Capture the cell that displays the provided text and extract its [x, y] central coordinate. 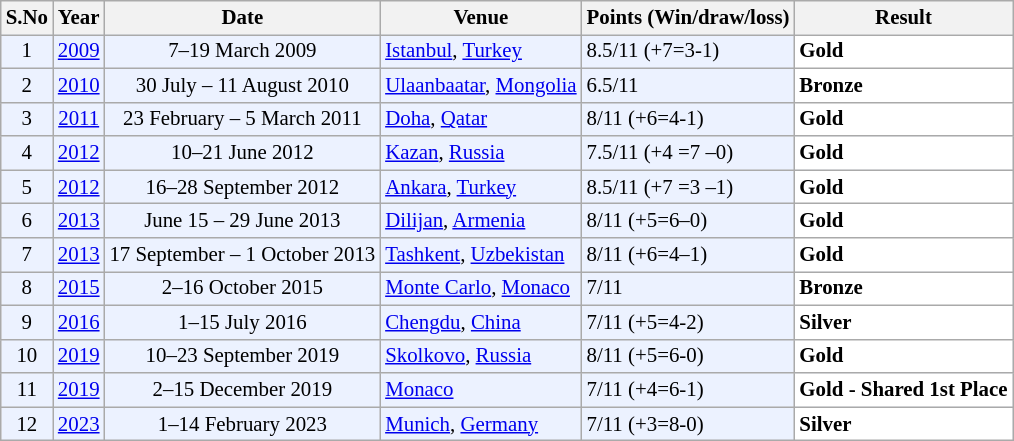
8.5/11 (+7=3-1) [688, 51]
Venue [480, 18]
10–23 September 2019 [242, 356]
4 [27, 153]
2 [27, 85]
1–14 February 2023 [242, 424]
7/11 (+4=6-1) [688, 390]
10 [27, 356]
8.5/11 (+7 =3 –1) [688, 187]
Ankara, Turkey [480, 187]
Result [903, 18]
2–15 December 2019 [242, 390]
7–19 March 2009 [242, 51]
7/11 (+3=8-0) [688, 424]
8 [27, 288]
1–15 July 2016 [242, 322]
Ulaanbaatar, Mongolia [480, 85]
8/11 (+5=6–0) [688, 221]
Points (Win/draw/loss) [688, 18]
Chengdu, China [480, 322]
2015 [79, 288]
2009 [79, 51]
Gold - Shared 1st Place [903, 390]
2010 [79, 85]
8/11 (+6=4-1) [688, 119]
8/11 (+5=6-0) [688, 356]
Tashkent, Uzbekistan [480, 255]
7/11 (+5=4-2) [688, 322]
Munich, Germany [480, 424]
16–28 September 2012 [242, 187]
Dilijan, Armenia [480, 221]
1 [27, 51]
7 [27, 255]
Monte Carlo, Monaco [480, 288]
5 [27, 187]
12 [27, 424]
6 [27, 221]
S.No [27, 18]
2011 [79, 119]
10–21 June 2012 [242, 153]
Doha, Qatar [480, 119]
Monaco [480, 390]
7/11 [688, 288]
Date [242, 18]
9 [27, 322]
17 September – 1 October 2013 [242, 255]
11 [27, 390]
Skolkovo, Russia [480, 356]
23 February – 5 March 2011 [242, 119]
2016 [79, 322]
2–16 October 2015 [242, 288]
3 [27, 119]
7.5/11 (+4 =7 –0) [688, 153]
6.5/11 [688, 85]
Kazan, Russia [480, 153]
Year [79, 18]
30 July – 11 August 2010 [242, 85]
8/11 (+6=4–1) [688, 255]
2023 [79, 424]
June 15 – 29 June 2013 [242, 221]
Istanbul, Turkey [480, 51]
